Find where the given text appears and provide that cell's center as [X, Y] coordinate. 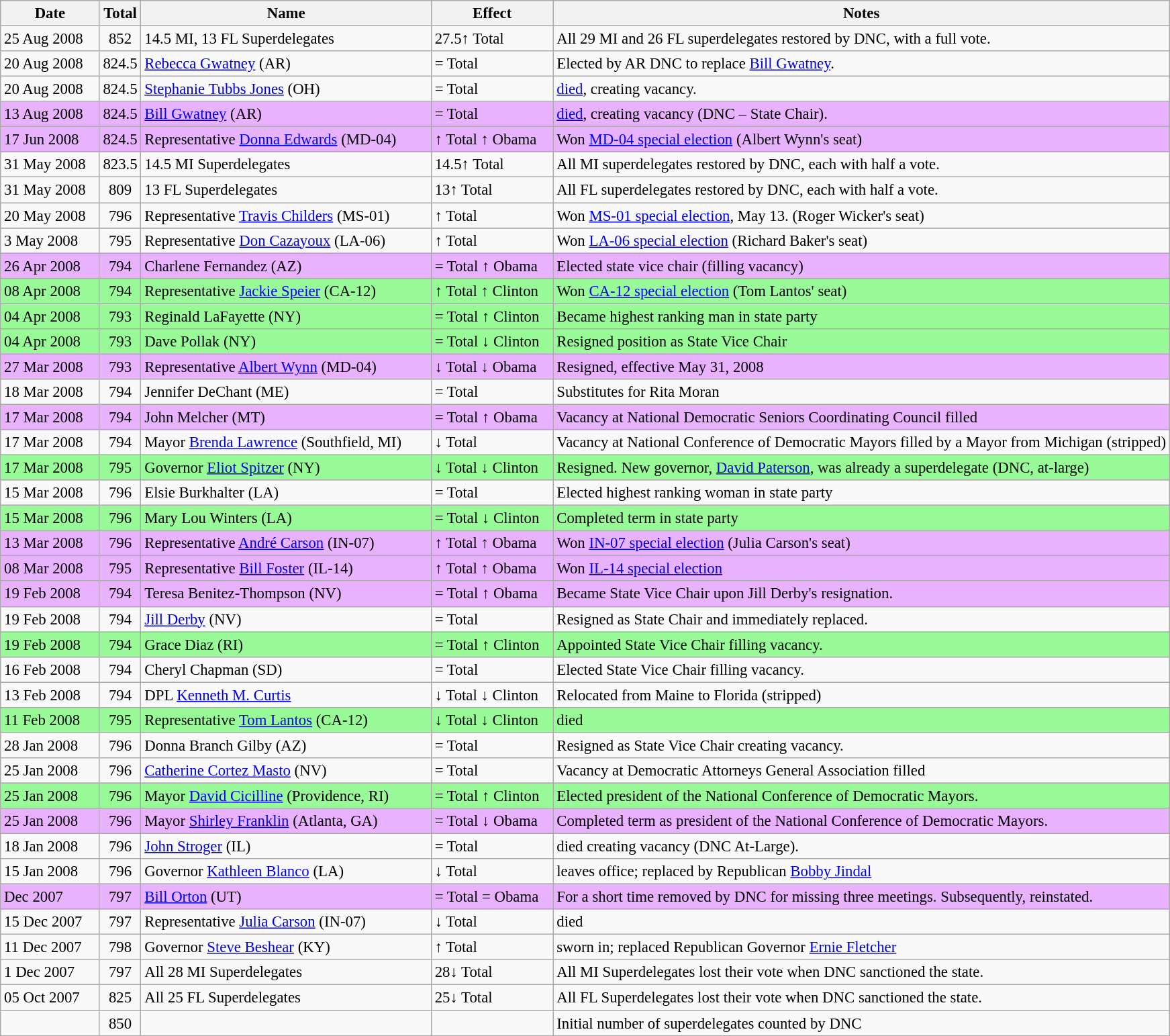
28↓ Total [492, 973]
Cheryl Chapman (SD) [286, 669]
Representative Bill Foster (IL-14) [286, 569]
Won LA-06 special election (Richard Baker's seat) [861, 240]
Dec 2007 [50, 897]
Name [286, 13]
Grace Diaz (RI) [286, 645]
Appointed State Vice Chair filling vacancy. [861, 645]
Representative Don Cazayoux (LA-06) [286, 240]
11 Dec 2007 [50, 947]
Representative André Carson (IN-07) [286, 543]
Won MS-01 special election, May 13. (Roger Wicker's seat) [861, 216]
Date [50, 13]
DPL Kenneth M. Curtis [286, 695]
13 FL Superdelegates [286, 190]
Reginald LaFayette (NY) [286, 316]
sworn in; replaced Republican Governor Ernie Fletcher [861, 947]
Vacancy at National Conference of Democratic Mayors filled by a Mayor from Michigan (stripped) [861, 442]
= Total = Obama [492, 897]
Elected state vice chair (filling vacancy) [861, 266]
Initial number of superdelegates counted by DNC [861, 1023]
Bill Gwatney (AR) [286, 114]
809 [120, 190]
14.5↑ Total [492, 164]
John Stroger (IL) [286, 847]
Vacancy at National Democratic Seniors Coordinating Council filled [861, 417]
15 Jan 2008 [50, 872]
16 Feb 2008 [50, 669]
Relocated from Maine to Florida (stripped) [861, 695]
Dave Pollak (NY) [286, 342]
Vacancy at Democratic Attorneys General Association filled [861, 771]
All FL Superdelegates lost their vote when DNC sanctioned the state. [861, 998]
John Melcher (MT) [286, 417]
13 Mar 2008 [50, 543]
798 [120, 947]
13↑ Total [492, 190]
Stephanie Tubbs Jones (OH) [286, 89]
825 [120, 998]
Representative Julia Carson (IN-07) [286, 922]
13 Feb 2008 [50, 695]
↓ Total ↓ Obama [492, 367]
Total [120, 13]
All 28 MI Superdelegates [286, 973]
27.5↑ Total [492, 39]
Representative Tom Lantos (CA-12) [286, 720]
Elected State Vice Chair filling vacancy. [861, 669]
Substitutes for Rita Moran [861, 392]
Resigned as State Vice Chair creating vacancy. [861, 745]
Teresa Benitez-Thompson (NV) [286, 594]
All MI Superdelegates lost their vote when DNC sanctioned the state. [861, 973]
3 May 2008 [50, 240]
Elected by AR DNC to replace Bill Gwatney. [861, 64]
15 Dec 2007 [50, 922]
Charlene Fernandez (AZ) [286, 266]
17 Jun 2008 [50, 140]
Resigned. New governor, David Paterson, was already a superdelegate (DNC, at-large) [861, 468]
Mayor David Cicilline (Providence, RI) [286, 796]
Won IN-07 special election (Julia Carson's seat) [861, 543]
Jill Derby (NV) [286, 619]
26 Apr 2008 [50, 266]
All MI superdelegates restored by DNC, each with half a vote. [861, 164]
13 Aug 2008 [50, 114]
= Total ↓ Obama [492, 821]
Donna Branch Gilby (AZ) [286, 745]
Representative Travis Childers (MS-01) [286, 216]
All 29 MI and 26 FL superdelegates restored by DNC, with a full vote. [861, 39]
25↓ Total [492, 998]
18 Jan 2008 [50, 847]
08 Apr 2008 [50, 291]
14.5 MI Superdelegates [286, 164]
died creating vacancy (DNC At-Large). [861, 847]
27 Mar 2008 [50, 367]
Notes [861, 13]
Became State Vice Chair upon Jill Derby's resignation. [861, 594]
Became highest ranking man in state party [861, 316]
Completed term in state party [861, 518]
Representative Jackie Speier (CA-12) [286, 291]
Won MD-04 special election (Albert Wynn's seat) [861, 140]
852 [120, 39]
14.5 MI, 13 FL Superdelegates [286, 39]
Governor Kathleen Blanco (LA) [286, 872]
Representative Albert Wynn (MD-04) [286, 367]
Catherine Cortez Masto (NV) [286, 771]
died, creating vacancy (DNC – State Chair). [861, 114]
Governor Eliot Spitzer (NY) [286, 468]
Rebecca Gwatney (AR) [286, 64]
Elected highest ranking woman in state party [861, 493]
Governor Steve Beshear (KY) [286, 947]
Mary Lou Winters (LA) [286, 518]
leaves office; replaced by Republican Bobby Jindal [861, 872]
25 Aug 2008 [50, 39]
Elected president of the National Conference of Democratic Mayors. [861, 796]
28 Jan 2008 [50, 745]
Won CA-12 special election (Tom Lantos' seat) [861, 291]
823.5 [120, 164]
Mayor Brenda Lawrence (Southfield, MI) [286, 442]
Jennifer DeChant (ME) [286, 392]
Mayor Shirley Franklin (Atlanta, GA) [286, 821]
05 Oct 2007 [50, 998]
Bill Orton (UT) [286, 897]
Elsie Burkhalter (LA) [286, 493]
Won IL-14 special election [861, 569]
11 Feb 2008 [50, 720]
08 Mar 2008 [50, 569]
Resigned, effective May 31, 2008 [861, 367]
850 [120, 1023]
For a short time removed by DNC for missing three meetings. Subsequently, reinstated. [861, 897]
18 Mar 2008 [50, 392]
Resigned position as State Vice Chair [861, 342]
All FL superdelegates restored by DNC, each with half a vote. [861, 190]
Representative Donna Edwards (MD-04) [286, 140]
Completed term as president of the National Conference of Democratic Mayors. [861, 821]
Effect [492, 13]
20 May 2008 [50, 216]
Resigned as State Chair and immediately replaced. [861, 619]
died, creating vacancy. [861, 89]
↑ Total ↑ Clinton [492, 291]
All 25 FL Superdelegates [286, 998]
1 Dec 2007 [50, 973]
